Scan for the cell matching the given text and deliver its (x, y) coordinate at center. 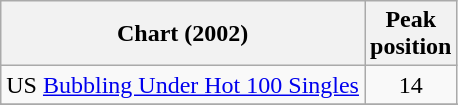
Peakposition (410, 34)
Chart (2002) (183, 34)
US Bubbling Under Hot 100 Singles (183, 85)
14 (410, 85)
